Return the (x, y) coordinate for the center point of the cell that contains the specified text.  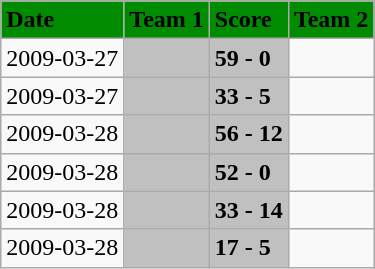
Team 2 (331, 20)
59 - 0 (248, 58)
17 - 5 (248, 248)
Team 1 (167, 20)
Score (248, 20)
52 - 0 (248, 172)
33 - 14 (248, 210)
56 - 12 (248, 134)
Date (62, 20)
33 - 5 (248, 96)
